Extract the (x, y) coordinate from the center of the cell holding the provided text.  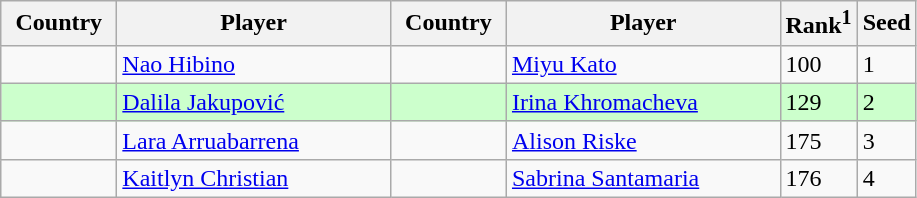
Irina Khromacheva (643, 102)
4 (886, 178)
3 (886, 140)
Alison Riske (643, 140)
129 (818, 102)
Rank1 (818, 24)
Nao Hibino (254, 64)
2 (886, 102)
Kaitlyn Christian (254, 178)
175 (818, 140)
100 (818, 64)
Sabrina Santamaria (643, 178)
Dalila Jakupović (254, 102)
1 (886, 64)
Seed (886, 24)
176 (818, 178)
Lara Arruabarrena (254, 140)
Miyu Kato (643, 64)
